Capture the cell that displays the provided text and extract its [x, y] central coordinate. 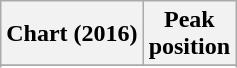
Peak position [189, 34]
Chart (2016) [72, 34]
